Extract the [x, y] coordinate from the center of the cell holding the provided text.  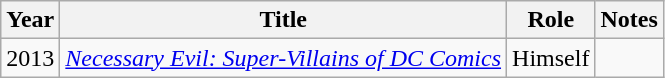
Himself [551, 58]
2013 [30, 58]
Year [30, 20]
Necessary Evil: Super-Villains of DC Comics [284, 58]
Notes [629, 20]
Title [284, 20]
Role [551, 20]
